Provide the [x, y] coordinate of the cell's center where the given text is located.  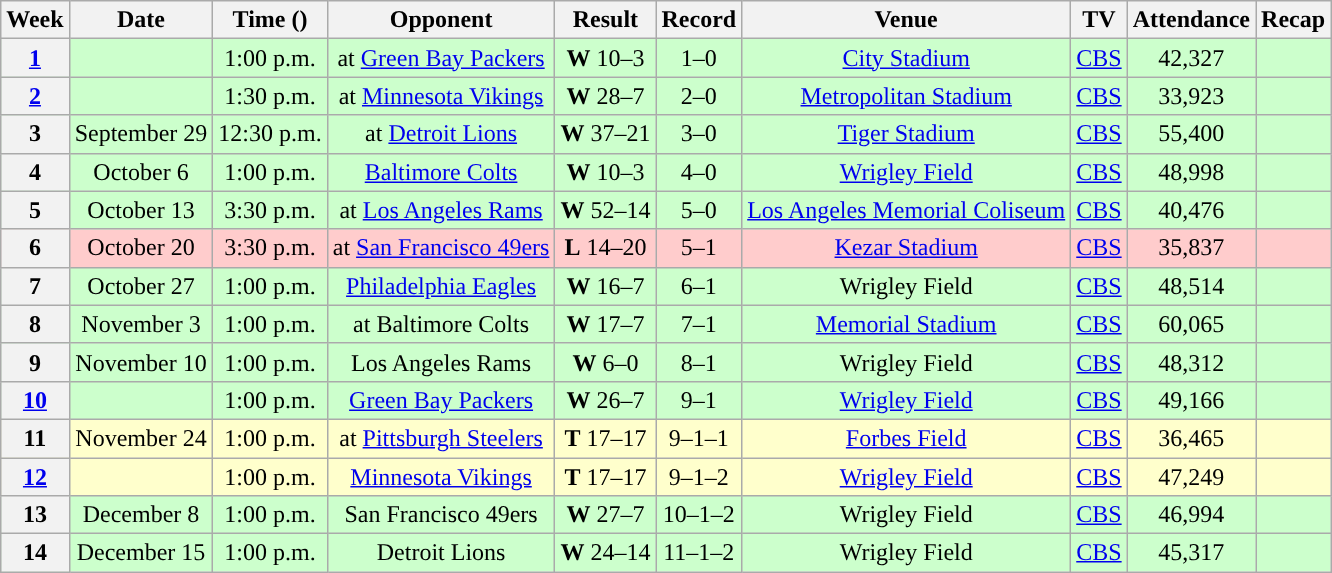
Recap [1294, 20]
W 28–7 [606, 96]
1 [35, 58]
9–1–1 [699, 438]
Time () [270, 20]
Baltimore Colts [441, 172]
4–0 [699, 172]
1:30 p.m. [270, 96]
Forbes Field [906, 438]
at San Francisco 49ers [441, 248]
Detroit Lions [441, 553]
Minnesota Vikings [441, 477]
9–1–2 [699, 477]
Metropolitan Stadium [906, 96]
3 [35, 134]
Kezar Stadium [906, 248]
W 52–14 [606, 210]
8–1 [699, 362]
5 [35, 210]
October 6 [141, 172]
60,065 [1191, 324]
W 16–7 [606, 286]
3–0 [699, 134]
Venue [906, 20]
W 6–0 [606, 362]
8 [35, 324]
2–0 [699, 96]
Tiger Stadium [906, 134]
Los Angeles Memorial Coliseum [906, 210]
L 14–20 [606, 248]
6 [35, 248]
12 [35, 477]
San Francisco 49ers [441, 515]
48,312 [1191, 362]
November 3 [141, 324]
City Stadium [906, 58]
55,400 [1191, 134]
49,166 [1191, 400]
Memorial Stadium [906, 324]
35,837 [1191, 248]
Result [606, 20]
10 [35, 400]
at Green Bay Packers [441, 58]
September 29 [141, 134]
Date [141, 20]
36,465 [1191, 438]
6–1 [699, 286]
40,476 [1191, 210]
at Minnesota Vikings [441, 96]
11–1–2 [699, 553]
12:30 p.m. [270, 134]
Opponent [441, 20]
42,327 [1191, 58]
W 27–7 [606, 515]
5–0 [699, 210]
W 24–14 [606, 553]
1–0 [699, 58]
October 27 [141, 286]
Green Bay Packers [441, 400]
4 [35, 172]
9 [35, 362]
Attendance [1191, 20]
5–1 [699, 248]
October 20 [141, 248]
December 15 [141, 553]
W 17–7 [606, 324]
December 8 [141, 515]
W 37–21 [606, 134]
9–1 [699, 400]
10–1–2 [699, 515]
at Detroit Lions [441, 134]
W 26–7 [606, 400]
48,998 [1191, 172]
Los Angeles Rams [441, 362]
November 24 [141, 438]
7–1 [699, 324]
14 [35, 553]
TV [1099, 20]
November 10 [141, 362]
46,994 [1191, 515]
33,923 [1191, 96]
47,249 [1191, 477]
7 [35, 286]
2 [35, 96]
13 [35, 515]
at Baltimore Colts [441, 324]
Week [35, 20]
at Los Angeles Rams [441, 210]
at Pittsburgh Steelers [441, 438]
11 [35, 438]
Philadelphia Eagles [441, 286]
Record [699, 20]
45,317 [1191, 553]
48,514 [1191, 286]
October 13 [141, 210]
